Find where the given text appears and provide that cell's center as [x, y] coordinate. 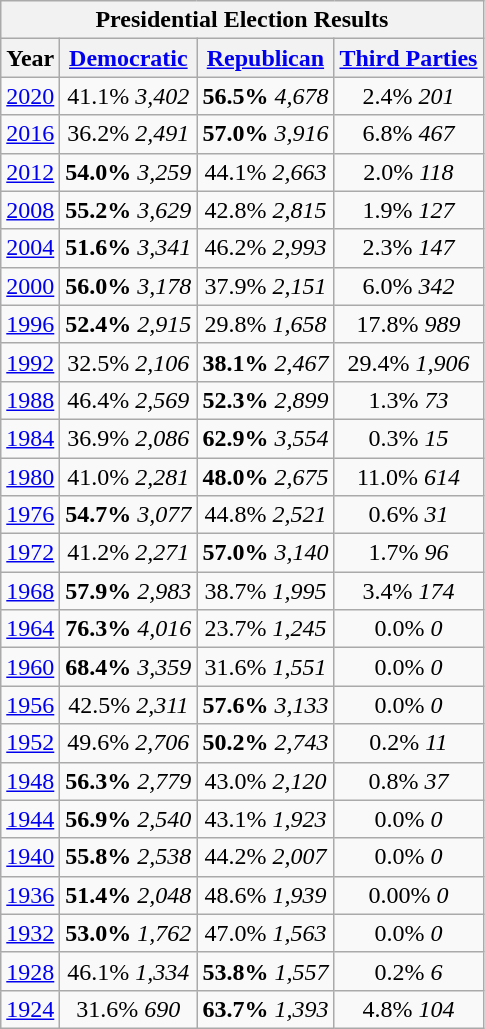
55.2% 3,629 [128, 210]
52.4% 2,915 [128, 324]
63.7% 1,393 [266, 1009]
51.4% 2,048 [128, 895]
1928 [30, 971]
31.6% 690 [128, 1009]
23.7% 1,245 [266, 629]
44.1% 2,663 [266, 172]
3.4% 174 [408, 591]
32.5% 2,106 [128, 362]
54.0% 3,259 [128, 172]
43.1% 1,923 [266, 819]
54.7% 3,077 [128, 515]
49.6% 2,706 [128, 743]
1.9% 127 [408, 210]
42.8% 2,815 [266, 210]
2000 [30, 286]
1956 [30, 705]
36.9% 2,086 [128, 438]
1.7% 96 [408, 553]
11.0% 614 [408, 477]
57.6% 3,133 [266, 705]
1980 [30, 477]
29.8% 1,658 [266, 324]
1976 [30, 515]
1944 [30, 819]
38.7% 1,995 [266, 591]
1932 [30, 933]
41.2% 2,271 [128, 553]
1952 [30, 743]
0.3% 15 [408, 438]
17.8% 989 [408, 324]
50.2% 2,743 [266, 743]
1968 [30, 591]
2008 [30, 210]
57.0% 3,140 [266, 553]
1924 [30, 1009]
1960 [30, 667]
1992 [30, 362]
56.3% 2,779 [128, 781]
2016 [30, 134]
53.8% 1,557 [266, 971]
55.8% 2,538 [128, 857]
1984 [30, 438]
6.8% 467 [408, 134]
53.0% 1,762 [128, 933]
2.0% 118 [408, 172]
1948 [30, 781]
41.1% 3,402 [128, 96]
48.6% 1,939 [266, 895]
44.8% 2,521 [266, 515]
37.9% 2,151 [266, 286]
Third Parties [408, 58]
1972 [30, 553]
1964 [30, 629]
0.6% 31 [408, 515]
0.2% 11 [408, 743]
1996 [30, 324]
31.6% 1,551 [266, 667]
Year [30, 58]
2012 [30, 172]
56.9% 2,540 [128, 819]
1936 [30, 895]
1988 [30, 400]
42.5% 2,311 [128, 705]
0.2% 6 [408, 971]
1.3% 73 [408, 400]
Presidential Election Results [242, 20]
44.2% 2,007 [266, 857]
4.8% 104 [408, 1009]
38.1% 2,467 [266, 362]
62.9% 3,554 [266, 438]
2.4% 201 [408, 96]
56.5% 4,678 [266, 96]
56.0% 3,178 [128, 286]
57.0% 3,916 [266, 134]
36.2% 2,491 [128, 134]
Republican [266, 58]
47.0% 1,563 [266, 933]
76.3% 4,016 [128, 629]
68.4% 3,359 [128, 667]
48.0% 2,675 [266, 477]
2020 [30, 96]
46.4% 2,569 [128, 400]
46.1% 1,334 [128, 971]
0.8% 37 [408, 781]
41.0% 2,281 [128, 477]
2.3% 147 [408, 248]
43.0% 2,120 [266, 781]
51.6% 3,341 [128, 248]
57.9% 2,983 [128, 591]
Democratic [128, 58]
6.0% 342 [408, 286]
52.3% 2,899 [266, 400]
29.4% 1,906 [408, 362]
2004 [30, 248]
0.00% 0 [408, 895]
46.2% 2,993 [266, 248]
1940 [30, 857]
